Pinpoint the cell where the given text exists, returning its [x, y] midpoint coordinate. 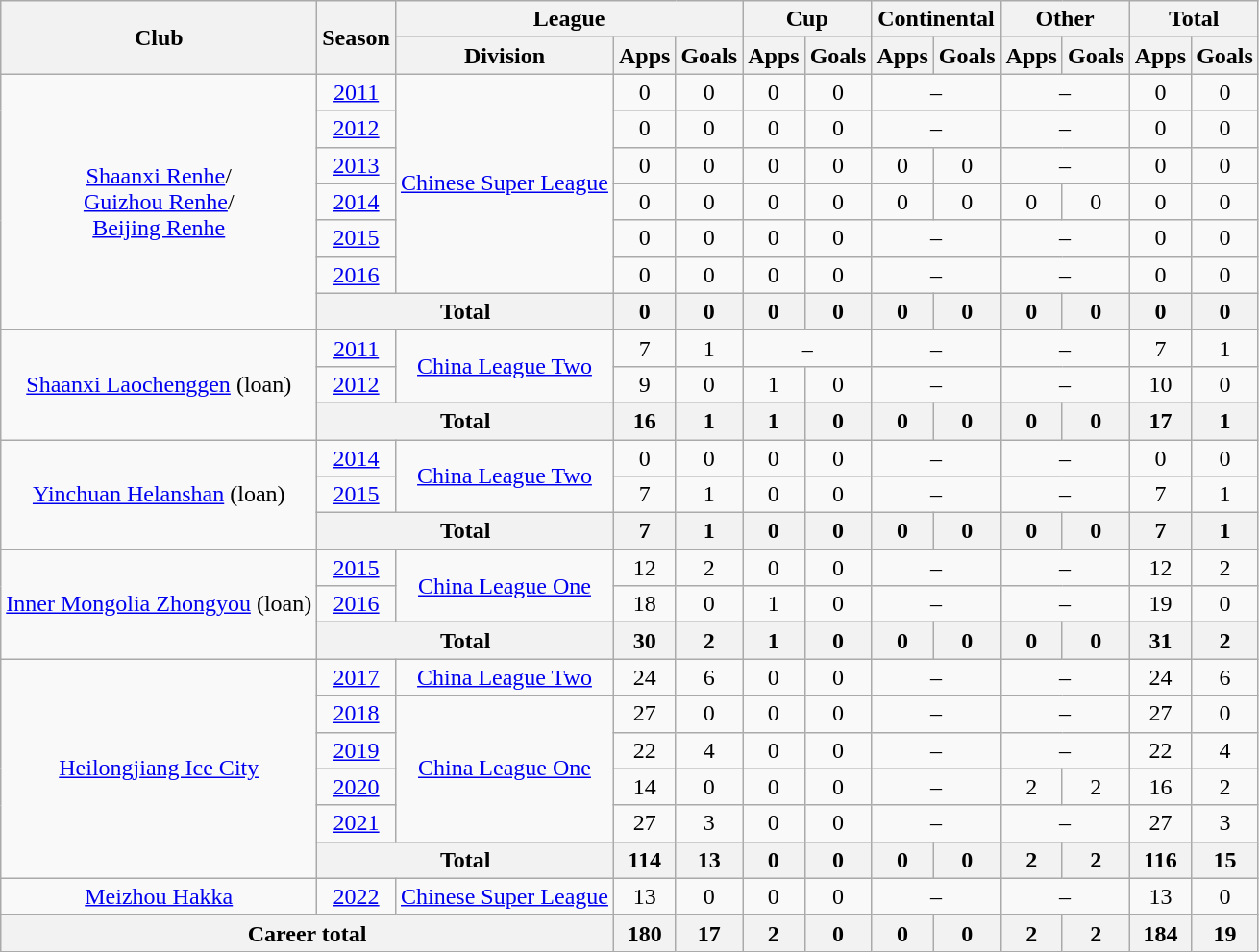
31 [1160, 641]
2020 [357, 787]
10 [1160, 384]
2019 [357, 750]
15 [1225, 860]
2021 [357, 823]
14 [644, 787]
2017 [357, 677]
Heilongjiang Ice City [160, 769]
Division [504, 56]
Yinchuan Helanshan (loan) [160, 495]
2022 [357, 896]
180 [644, 933]
18 [644, 604]
2013 [357, 165]
Club [160, 37]
Meizhou Hakka [160, 896]
League [569, 19]
Shaanxi Renhe/Guizhou Renhe/Beijing Renhe [160, 202]
Inner Mongolia Zhongyou (loan) [160, 604]
Other [1065, 19]
114 [644, 860]
Cup [807, 19]
Season [357, 37]
184 [1160, 933]
30 [644, 641]
Continental [936, 19]
9 [644, 384]
Career total [308, 933]
Shaanxi Laochenggen (loan) [160, 384]
2018 [357, 714]
116 [1160, 860]
